Return [X, Y] of the center of cell containing provided text 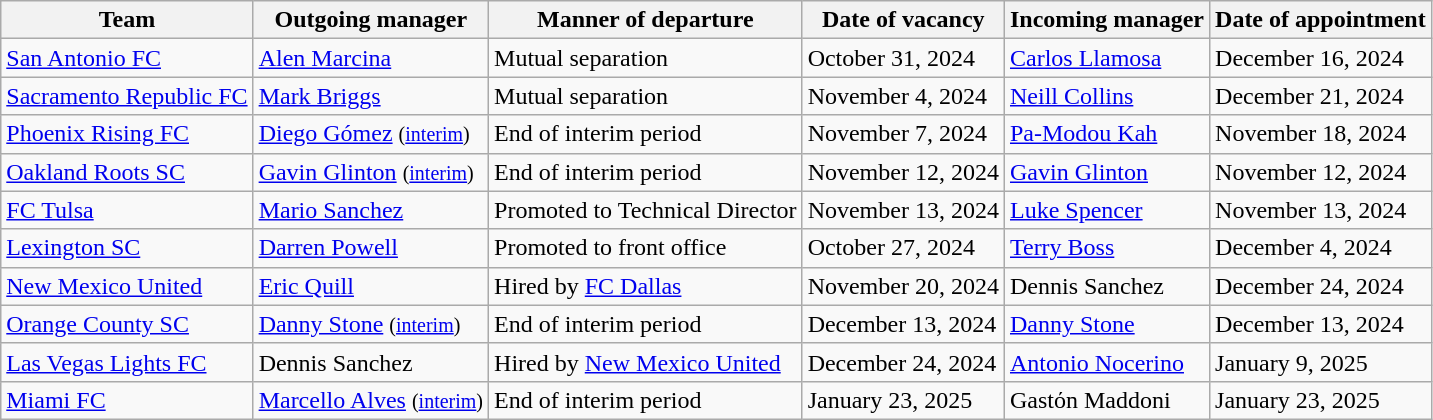
Alen Marcina [370, 58]
December 16, 2024 [1321, 58]
Promoted to Technical Director [646, 210]
Incoming manager [1106, 20]
Eric Quill [370, 286]
FC Tulsa [127, 210]
Las Vegas Lights FC [127, 362]
Phoenix Rising FC [127, 134]
Date of appointment [1321, 20]
Luke Spencer [1106, 210]
Orange County SC [127, 324]
November 4, 2024 [903, 96]
November 20, 2024 [903, 286]
Carlos Llamosa [1106, 58]
October 27, 2024 [903, 248]
December 4, 2024 [1321, 248]
November 18, 2024 [1321, 134]
October 31, 2024 [903, 58]
Marcello Alves (interim) [370, 400]
Promoted to front office [646, 248]
Mario Sanchez [370, 210]
Darren Powell [370, 248]
New Mexico United [127, 286]
Antonio Nocerino [1106, 362]
San Antonio FC [127, 58]
Manner of departure [646, 20]
Miami FC [127, 400]
December 21, 2024 [1321, 96]
Danny Stone [1106, 324]
Date of vacancy [903, 20]
Outgoing manager [370, 20]
Gavin Glinton [1106, 172]
Team [127, 20]
Sacramento Republic FC [127, 96]
Neill Collins [1106, 96]
Oakland Roots SC [127, 172]
Diego Gómez (interim) [370, 134]
Hired by FC Dallas [646, 286]
Mark Briggs [370, 96]
Hired by New Mexico United [646, 362]
Terry Boss [1106, 248]
Gavin Glinton (interim) [370, 172]
Danny Stone (interim) [370, 324]
Lexington SC [127, 248]
Pa-Modou Kah [1106, 134]
January 9, 2025 [1321, 362]
November 7, 2024 [903, 134]
Gastόn Maddoni [1106, 400]
